Output the [X, Y] coordinate of the center of the cell containing the given text.  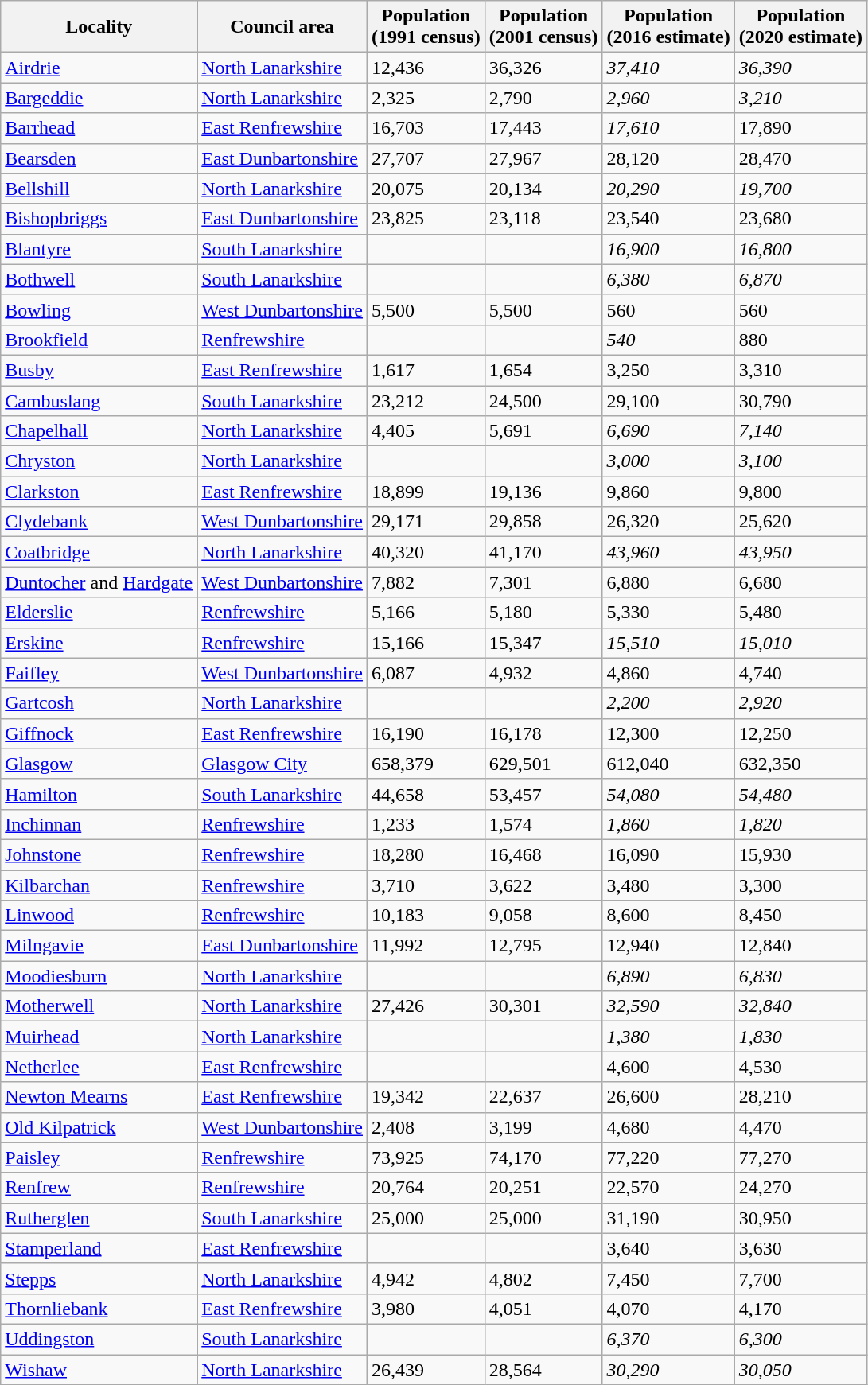
29,100 [668, 400]
Brookfield [99, 340]
Kilbarchan [99, 885]
25,620 [800, 522]
4,170 [800, 1309]
Coatbridge [99, 552]
6,880 [668, 582]
16,190 [426, 733]
12,436 [426, 68]
4,740 [800, 673]
1,380 [668, 1037]
32,840 [800, 1006]
3,310 [800, 370]
629,501 [543, 764]
Clarkston [99, 492]
4,470 [800, 1127]
28,120 [668, 158]
26,439 [426, 1369]
16,703 [426, 128]
1,830 [800, 1037]
15,930 [800, 854]
2,408 [426, 1127]
20,251 [543, 1188]
Glasgow [99, 764]
12,250 [800, 733]
1,233 [426, 824]
19,342 [426, 1097]
11,992 [426, 946]
3,250 [668, 370]
Faifley [99, 673]
Bothwell [99, 279]
31,190 [668, 1218]
74,170 [543, 1157]
Population(2001 census) [543, 27]
27,707 [426, 158]
Inchinnan [99, 824]
2,960 [668, 98]
30,301 [543, 1006]
7,882 [426, 582]
29,858 [543, 522]
10,183 [426, 916]
43,950 [800, 552]
15,347 [543, 643]
23,825 [426, 219]
Stamperland [99, 1248]
19,700 [800, 189]
4,070 [668, 1309]
16,090 [668, 854]
53,457 [543, 794]
17,890 [800, 128]
23,118 [543, 219]
30,950 [800, 1218]
6,680 [800, 582]
16,178 [543, 733]
Bowling [99, 309]
18,899 [426, 492]
6,087 [426, 673]
Johnstone [99, 854]
612,040 [668, 764]
4,942 [426, 1278]
5,166 [426, 613]
30,290 [668, 1369]
12,940 [668, 946]
Motherwell [99, 1006]
3,480 [668, 885]
23,212 [426, 400]
Council area [282, 27]
6,300 [800, 1339]
28,564 [543, 1369]
40,320 [426, 552]
7,140 [800, 431]
Elderslie [99, 613]
7,700 [800, 1278]
Wishaw [99, 1369]
17,443 [543, 128]
73,925 [426, 1157]
Population(2016 estimate) [668, 27]
Hamilton [99, 794]
18,280 [426, 854]
632,350 [800, 764]
3,000 [668, 461]
Erskine [99, 643]
Gartcosh [99, 703]
1,617 [426, 370]
540 [668, 340]
8,600 [668, 916]
3,980 [426, 1309]
5,691 [543, 431]
32,590 [668, 1006]
6,380 [668, 279]
3,300 [800, 885]
Airdrie [99, 68]
16,900 [668, 249]
5,330 [668, 613]
Busby [99, 370]
Paisley [99, 1157]
Duntocher and Hardgate [99, 582]
4,530 [800, 1067]
26,320 [668, 522]
Bearsden [99, 158]
4,051 [543, 1309]
3,710 [426, 885]
37,410 [668, 68]
880 [800, 340]
54,080 [668, 794]
Netherlee [99, 1067]
Barrhead [99, 128]
24,500 [543, 400]
17,610 [668, 128]
Rutherglen [99, 1218]
8,450 [800, 916]
1,820 [800, 824]
2,790 [543, 98]
6,890 [668, 976]
2,200 [668, 703]
4,802 [543, 1278]
16,800 [800, 249]
15,010 [800, 643]
22,570 [668, 1188]
20,764 [426, 1188]
Locality [99, 27]
20,134 [543, 189]
4,405 [426, 431]
44,658 [426, 794]
12,795 [543, 946]
24,270 [800, 1188]
9,058 [543, 916]
Glasgow City [282, 764]
9,860 [668, 492]
30,790 [800, 400]
Giffnock [99, 733]
Bellshill [99, 189]
Population(2020 estimate) [800, 27]
29,171 [426, 522]
9,800 [800, 492]
Stepps [99, 1278]
Clydebank [99, 522]
27,967 [543, 158]
3,640 [668, 1248]
36,390 [800, 68]
4,932 [543, 673]
22,637 [543, 1097]
3,622 [543, 885]
Chryston [99, 461]
26,600 [668, 1097]
Bargeddie [99, 98]
5,180 [543, 613]
20,075 [426, 189]
54,480 [800, 794]
43,960 [668, 552]
Blantyre [99, 249]
77,220 [668, 1157]
3,100 [800, 461]
1,574 [543, 824]
3,199 [543, 1127]
20,290 [668, 189]
Population(1991 census) [426, 27]
Milngavie [99, 946]
30,050 [800, 1369]
658,379 [426, 764]
77,270 [800, 1157]
4,860 [668, 673]
7,301 [543, 582]
6,370 [668, 1339]
1,860 [668, 824]
27,426 [426, 1006]
Renfrew [99, 1188]
6,830 [800, 976]
Newton Mearns [99, 1097]
12,300 [668, 733]
Old Kilpatrick [99, 1127]
15,510 [668, 643]
Moodiesburn [99, 976]
16,468 [543, 854]
4,680 [668, 1127]
6,690 [668, 431]
Linwood [99, 916]
23,680 [800, 219]
5,480 [800, 613]
3,210 [800, 98]
15,166 [426, 643]
41,170 [543, 552]
Uddingston [99, 1339]
Cambuslang [99, 400]
3,630 [800, 1248]
Thornliebank [99, 1309]
23,540 [668, 219]
7,450 [668, 1278]
19,136 [543, 492]
2,920 [800, 703]
36,326 [543, 68]
4,600 [668, 1067]
12,840 [800, 946]
Chapelhall [99, 431]
Bishopbriggs [99, 219]
Muirhead [99, 1037]
2,325 [426, 98]
28,470 [800, 158]
28,210 [800, 1097]
6,870 [800, 279]
1,654 [543, 370]
